Identify which cell holds the provided text, then report its (X, Y) central coordinate. 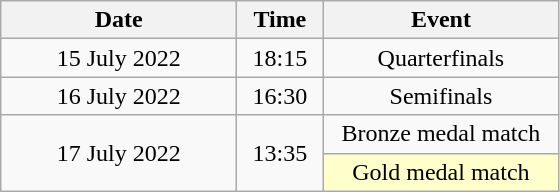
16:30 (280, 96)
Semifinals (441, 96)
13:35 (280, 153)
18:15 (280, 58)
16 July 2022 (119, 96)
15 July 2022 (119, 58)
17 July 2022 (119, 153)
Bronze medal match (441, 134)
Quarterfinals (441, 58)
Gold medal match (441, 172)
Date (119, 20)
Time (280, 20)
Event (441, 20)
